Pinpoint the cell where the given text exists, returning its [x, y] midpoint coordinate. 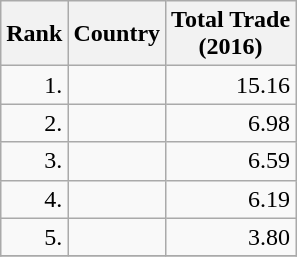
3. [34, 161]
Rank [34, 34]
5. [34, 237]
3.80 [231, 237]
4. [34, 199]
15.16 [231, 85]
Total Trade(2016) [231, 34]
2. [34, 123]
6.59 [231, 161]
6.98 [231, 123]
1. [34, 85]
Country [117, 34]
6.19 [231, 199]
